Return the [X, Y] coordinate for the center point of the cell that contains the specified text.  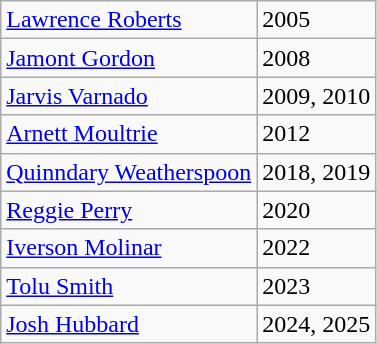
2022 [316, 248]
2005 [316, 20]
Arnett Moultrie [129, 134]
Jarvis Varnado [129, 96]
2018, 2019 [316, 172]
Josh Hubbard [129, 324]
2009, 2010 [316, 96]
2023 [316, 286]
2008 [316, 58]
Tolu Smith [129, 286]
2012 [316, 134]
2024, 2025 [316, 324]
Quinndary Weatherspoon [129, 172]
Iverson Molinar [129, 248]
Reggie Perry [129, 210]
Jamont Gordon [129, 58]
Lawrence Roberts [129, 20]
2020 [316, 210]
